Detect which cell encompasses the target text, then output its [X, Y] center coordinate. 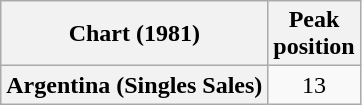
Peakposition [314, 34]
Argentina (Singles Sales) [134, 85]
Chart (1981) [134, 34]
13 [314, 85]
